Extract the [x, y] coordinate from the center of the cell holding the provided text.  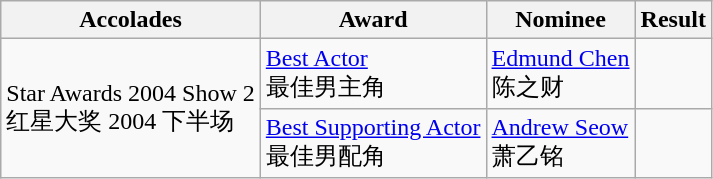
Andrew Seow 萧乙铭 [560, 143]
Edmund Chen 陈之财 [560, 74]
Star Awards 2004 Show 2 红星大奖 2004 下半场 [131, 108]
Nominee [560, 20]
Best Supporting Actor 最佳男配角 [373, 143]
Award [373, 20]
Accolades [131, 20]
Best Actor 最佳男主角 [373, 74]
Result [673, 20]
